Output the [X, Y] coordinate of the center of the cell containing the given text.  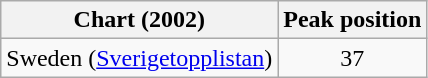
Chart (2002) [140, 20]
37 [352, 58]
Peak position [352, 20]
Sweden (Sverigetopplistan) [140, 58]
